Scan for the cell matching the given text and deliver its [x, y] coordinate at center. 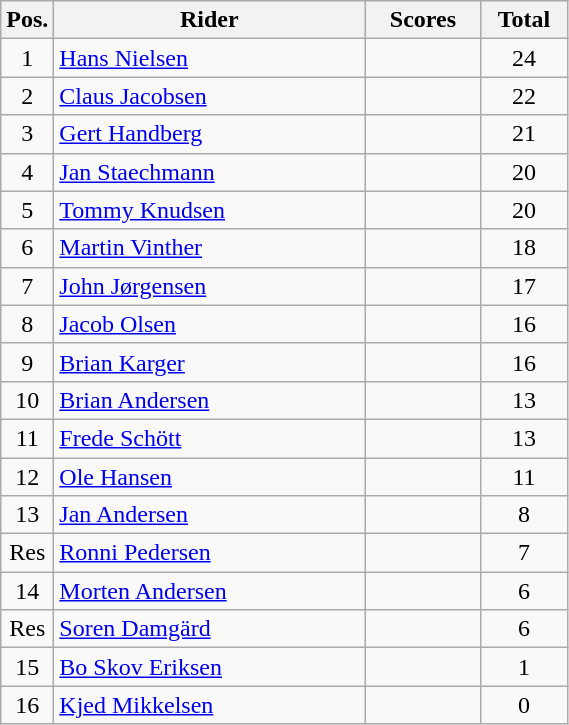
14 [28, 591]
12 [28, 477]
24 [524, 58]
Jan Andersen [210, 515]
15 [28, 667]
3 [28, 134]
22 [524, 96]
Kjed Mikkelsen [210, 705]
18 [524, 248]
0 [524, 705]
9 [28, 362]
Scores [423, 20]
Tommy Knudsen [210, 210]
Brian Karger [210, 362]
Total [524, 20]
Bo Skov Eriksen [210, 667]
21 [524, 134]
5 [28, 210]
Claus Jacobsen [210, 96]
Martin Vinther [210, 248]
Jan Staechmann [210, 172]
Pos. [28, 20]
Gert Handberg [210, 134]
Frede Schött [210, 438]
Ole Hansen [210, 477]
10 [28, 400]
Hans Nielsen [210, 58]
John Jørgensen [210, 286]
Ronni Pedersen [210, 553]
4 [28, 172]
17 [524, 286]
Rider [210, 20]
Soren Damgärd [210, 629]
Jacob Olsen [210, 324]
Morten Andersen [210, 591]
Brian Andersen [210, 400]
2 [28, 96]
